Determine the (x, y) coordinate at the center of the cell enclosing the given text.  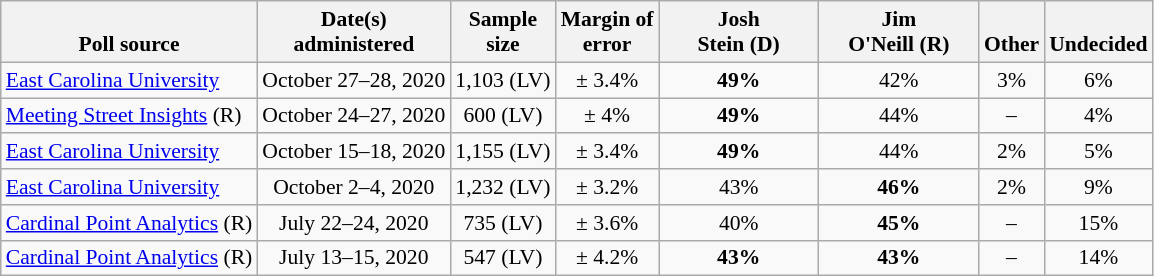
Date(s)administered (354, 32)
40% (739, 223)
15% (1098, 223)
Other (1012, 32)
Samplesize (502, 32)
Meeting Street Insights (R) (130, 116)
October 2–4, 2020 (354, 187)
547 (LV) (502, 258)
4% (1098, 116)
14% (1098, 258)
42% (899, 80)
JimO'Neill (R) (899, 32)
1,155 (LV) (502, 152)
Margin oferror (608, 32)
1,103 (LV) (502, 80)
6% (1098, 80)
600 (LV) (502, 116)
46% (899, 187)
9% (1098, 187)
3% (1012, 80)
1,232 (LV) (502, 187)
± 4.2% (608, 258)
45% (899, 223)
5% (1098, 152)
October 24–27, 2020 (354, 116)
± 4% (608, 116)
± 3.6% (608, 223)
October 15–18, 2020 (354, 152)
Undecided (1098, 32)
Poll source (130, 32)
± 3.2% (608, 187)
JoshStein (D) (739, 32)
October 27–28, 2020 (354, 80)
735 (LV) (502, 223)
July 13–15, 2020 (354, 258)
July 22–24, 2020 (354, 223)
